Determine the (x, y) coordinate at the center of the cell enclosing the given text.  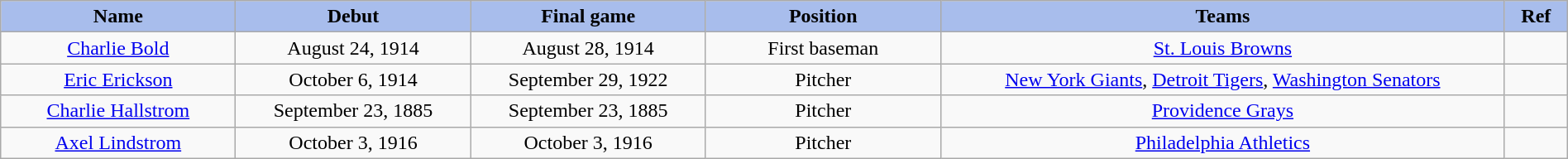
Providence Grays (1222, 111)
Name (118, 17)
Axel Lindstrom (118, 142)
Teams (1222, 17)
August 28, 1914 (588, 48)
New York Giants, Detroit Tigers, Washington Senators (1222, 79)
September 29, 1922 (588, 79)
Position (823, 17)
Philadelphia Athletics (1222, 142)
Charlie Bold (118, 48)
Final game (588, 17)
St. Louis Browns (1222, 48)
Debut (353, 17)
August 24, 1914 (353, 48)
First baseman (823, 48)
Ref (1536, 17)
October 6, 1914 (353, 79)
Eric Erickson (118, 79)
Charlie Hallstrom (118, 111)
